Capture the cell that displays the provided text and extract its (X, Y) central coordinate. 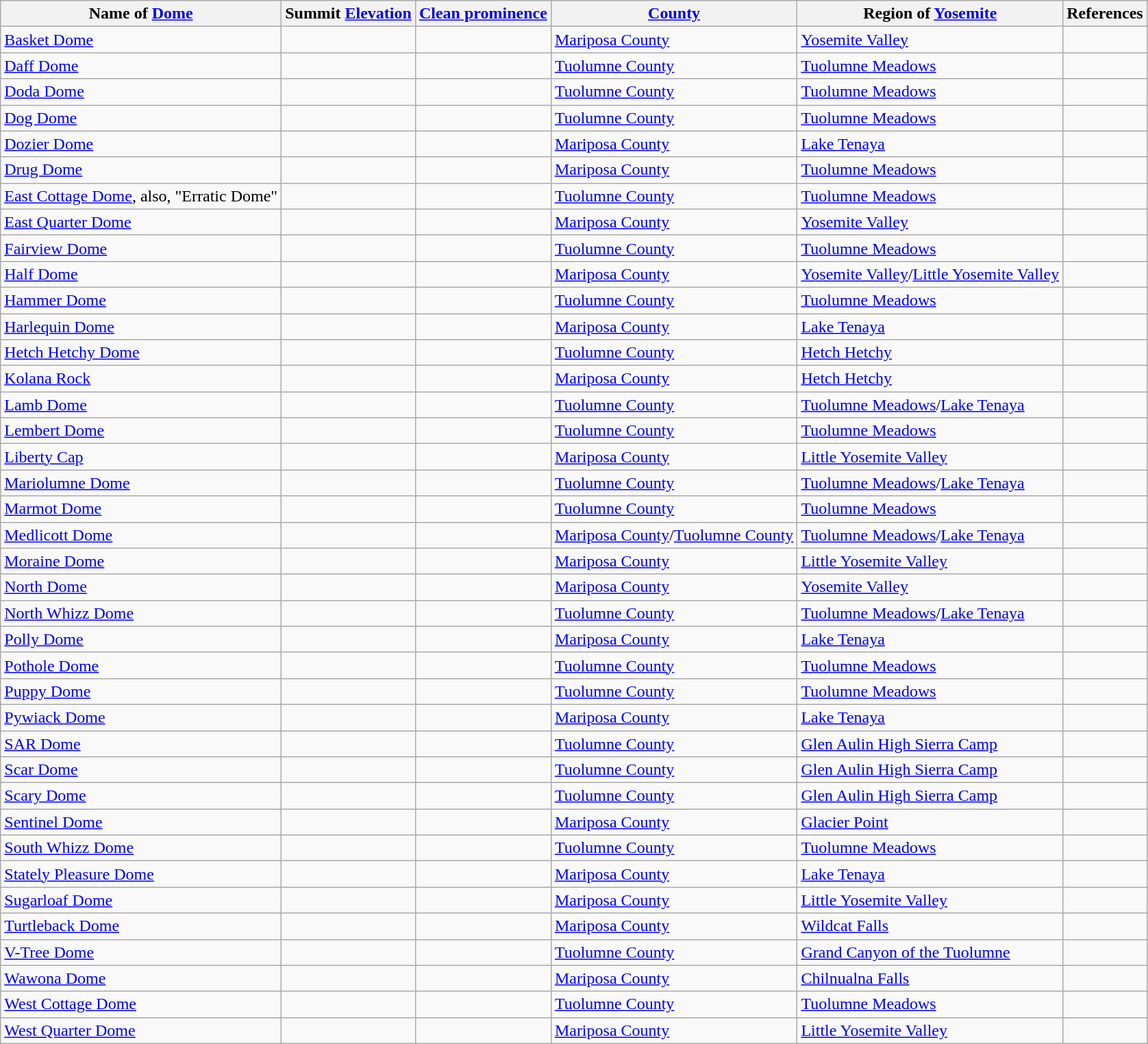
Kolana Rock (141, 379)
Marmot Dome (141, 509)
North Whizz Dome (141, 613)
Turtleback Dome (141, 926)
Medlicott Dome (141, 535)
East Cottage Dome, also, "Erratic Dome" (141, 196)
Name of Dome (141, 14)
Daff Dome (141, 66)
Liberty Cap (141, 457)
Pothole Dome (141, 665)
Stately Pleasure Dome (141, 874)
South Whizz Dome (141, 848)
Clean prominence (483, 14)
County (674, 14)
Lembert Dome (141, 431)
Wawona Dome (141, 978)
Drug Dome (141, 170)
Hetch Hetchy Dome (141, 353)
Basket Dome (141, 40)
SAR Dome (141, 743)
Harlequin Dome (141, 327)
Fairview Dome (141, 248)
Half Dome (141, 274)
Wildcat Falls (930, 926)
Hammer Dome (141, 300)
V-Tree Dome (141, 952)
Scar Dome (141, 770)
Moraine Dome (141, 561)
North Dome (141, 587)
Polly Dome (141, 639)
Summit Elevation (349, 14)
Lamb Dome (141, 405)
Chilnualna Falls (930, 978)
Dozier Dome (141, 144)
Mariposa County/Tuolumne County (674, 535)
Dog Dome (141, 118)
Grand Canyon of the Tuolumne (930, 952)
Sugarloaf Dome (141, 900)
Yosemite Valley/Little Yosemite Valley (930, 274)
References (1106, 14)
Scary Dome (141, 796)
Doda Dome (141, 92)
West Quarter Dome (141, 1030)
Region of Yosemite (930, 14)
Sentinel Dome (141, 822)
Pywiack Dome (141, 717)
Mariolumne Dome (141, 483)
East Quarter Dome (141, 222)
West Cottage Dome (141, 1004)
Glacier Point (930, 822)
Puppy Dome (141, 691)
